Locate the cell with the specified text and output its [x, y] center coordinate. 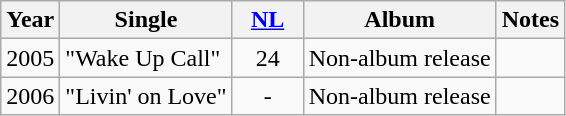
"Livin' on Love" [146, 96]
24 [268, 58]
Single [146, 20]
Notes [530, 20]
2005 [30, 58]
2006 [30, 96]
Year [30, 20]
NL [268, 20]
Album [400, 20]
"Wake Up Call" [146, 58]
- [268, 96]
